For the text-containing cell, return its midpoint in (X, Y) coordinate format. 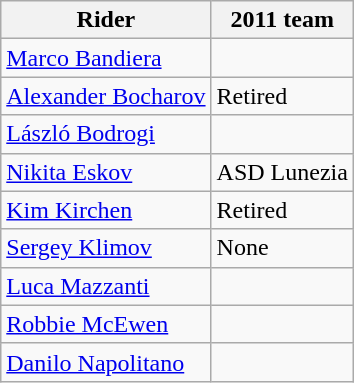
Luca Mazzanti (106, 286)
Rider (106, 20)
2011 team (282, 20)
None (282, 248)
Kim Kirchen (106, 210)
Sergey Klimov (106, 248)
Nikita Eskov (106, 172)
Alexander Bocharov (106, 96)
ASD Lunezia (282, 172)
Marco Bandiera (106, 58)
Robbie McEwen (106, 324)
László Bodrogi (106, 134)
Danilo Napolitano (106, 362)
